Capture the cell that displays the provided text and extract its [X, Y] central coordinate. 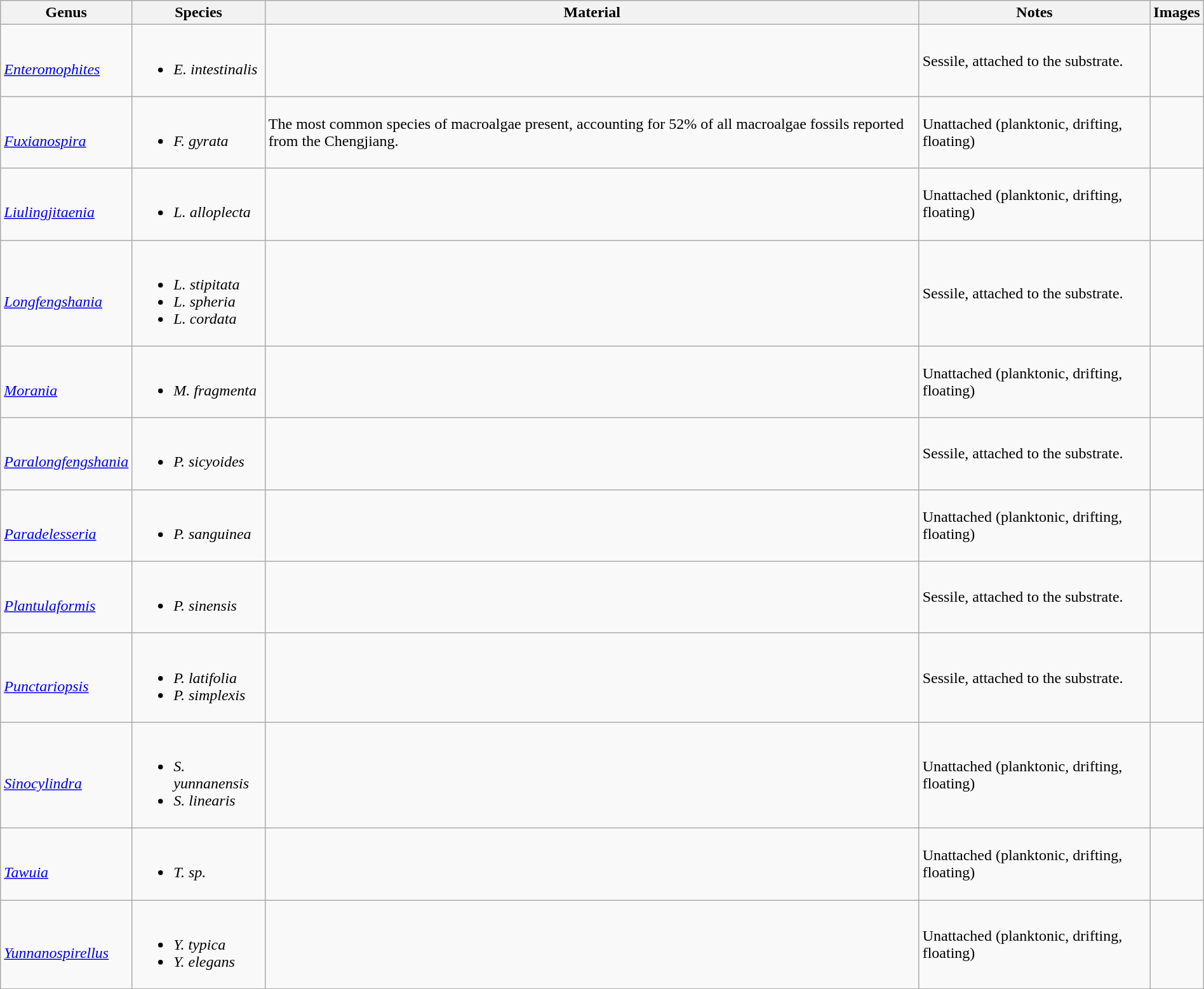
P. latifoliaP. simplexis [199, 677]
Genus [66, 13]
F. gyrata [199, 132]
E. intestinalis [199, 61]
M. fragmenta [199, 382]
Punctariopsis [66, 677]
Sinocylindra [66, 774]
Material [592, 13]
Tawuia [66, 863]
S. yunnanensisS. linearis [199, 774]
Paralongfengshania [66, 453]
Y. typicaY. elegans [199, 945]
Notes [1034, 13]
L. stipitataL. spheriaL. cordata [199, 293]
Enteromophites [66, 61]
Longfengshania [66, 293]
Plantulaformis [66, 597]
P. sanguinea [199, 526]
Images [1177, 13]
T. sp. [199, 863]
Liulingjitaenia [66, 204]
P. sinensis [199, 597]
P. sicyoides [199, 453]
Yunnanospirellus [66, 945]
Species [199, 13]
Fuxianospira [66, 132]
Morania [66, 382]
L. alloplecta [199, 204]
Paradelesseria [66, 526]
The most common species of macroalgae present, accounting for 52% of all macroalgae fossils reported from the Chengjiang. [592, 132]
